Return the (X, Y) coordinate for the center point of the cell that contains the specified text.  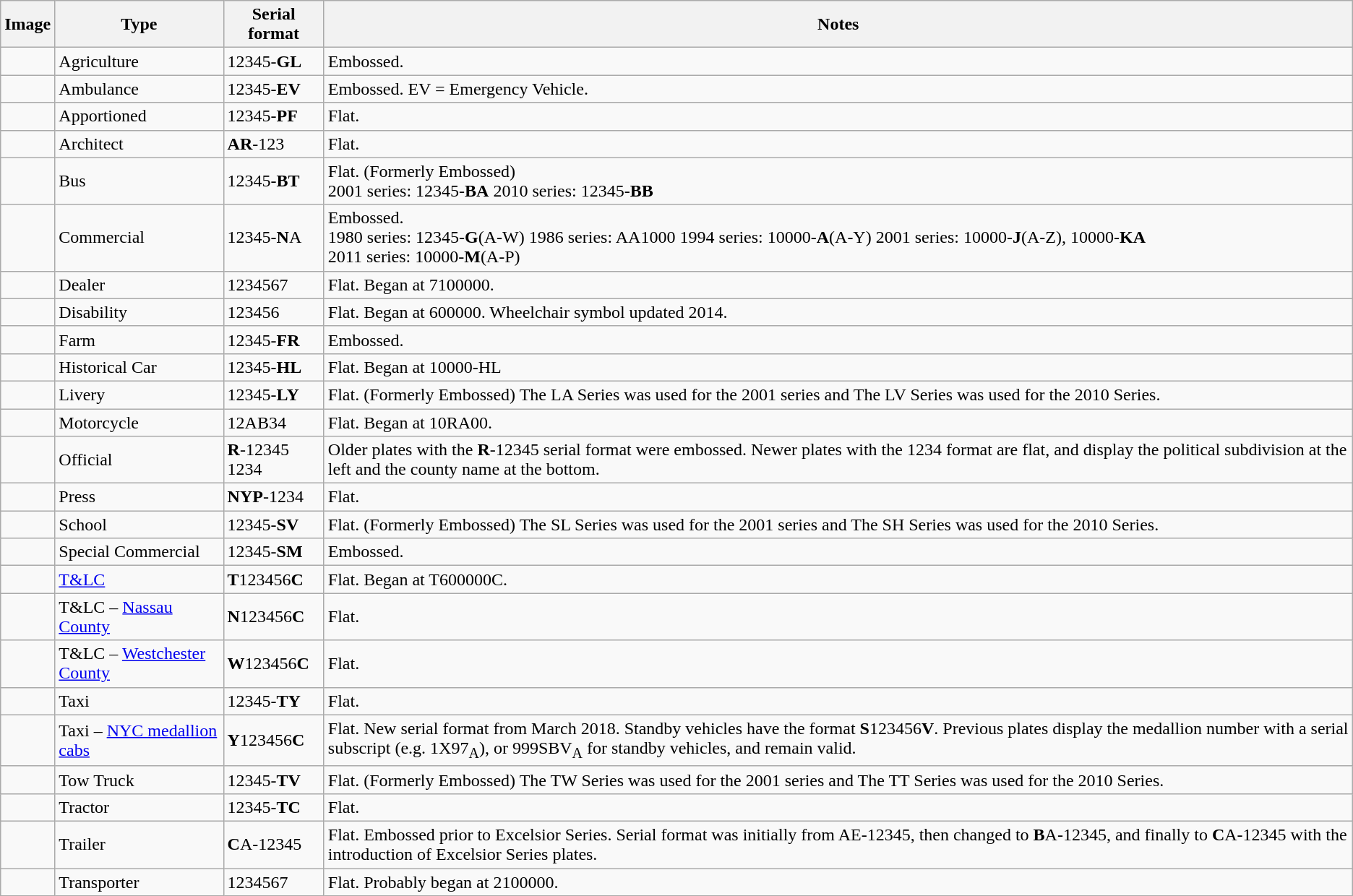
Flat. Probably began at 2100000. (838, 882)
Flat. (Formerly Embossed) The TW Series was used for the 2001 series and The TT Series was used for the 2010 Series. (838, 780)
12345-SV (273, 525)
School (139, 525)
R-123451234 (273, 460)
12345-HL (273, 367)
12345-GL (273, 61)
Taxi (139, 701)
Bus (139, 181)
Flat. (Formerly Embossed)2001 series: 12345-BA 2010 series: 12345-BB (838, 181)
T123456C (273, 580)
Flat. Began at 10000-HL (838, 367)
Type (139, 25)
Livery (139, 395)
Embossed. EV = Emergency Vehicle. (838, 89)
Historical Car (139, 367)
NYP-1234 (273, 497)
N123456C (273, 617)
Commercial (139, 238)
Serial format (273, 25)
Tractor (139, 807)
Disability (139, 312)
12AB34 (273, 423)
12345-NA (273, 238)
Transporter (139, 882)
Flat. Began at 10RA00. (838, 423)
Dealer (139, 285)
Flat. (Formerly Embossed) The SL Series was used for the 2001 series and The SH Series was used for the 2010 Series. (838, 525)
12345-TV (273, 780)
Farm (139, 340)
12345-LY (273, 395)
Press (139, 497)
T&LC – Nassau County (139, 617)
Architect (139, 144)
T&LC – Westchester County (139, 663)
12345-EV (273, 89)
Apportioned (139, 116)
Flat. Began at 600000. Wheelchair symbol updated 2014. (838, 312)
Trailer (139, 845)
Flat. Began at T600000C. (838, 580)
12345-PF (273, 116)
12345-BT (273, 181)
T&LC (139, 580)
CA-12345 (273, 845)
12345-TC (273, 807)
12345-SM (273, 552)
Taxi – NYC medallion cabs (139, 740)
Special Commercial (139, 552)
Motorcycle (139, 423)
12345-TY (273, 701)
Image (27, 25)
Agriculture (139, 61)
Official (139, 460)
Flat. (Formerly Embossed) The LA Series was used for the 2001 series and The LV Series was used for the 2010 Series. (838, 395)
W123456C (273, 663)
Flat. Began at 7100000. (838, 285)
Ambulance (139, 89)
Y123456C (273, 740)
12345-FR (273, 340)
123456 (273, 312)
Embossed.1980 series: 12345-G(A-W) 1986 series: AA1000 1994 series: 10000-A(A-Y) 2001 series: 10000-J(A-Z), 10000-KA2011 series: 10000-M(A-P) (838, 238)
Tow Truck (139, 780)
Notes (838, 25)
AR-123 (273, 144)
